Identify which cell holds the provided text, then report its [X, Y] central coordinate. 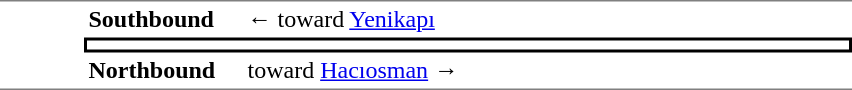
Southbound [164, 19]
Northbound [164, 71]
← toward Yenikapı [548, 19]
toward Hacıosman → [548, 71]
